Output the [x, y] coordinate of the center of the cell containing the given text.  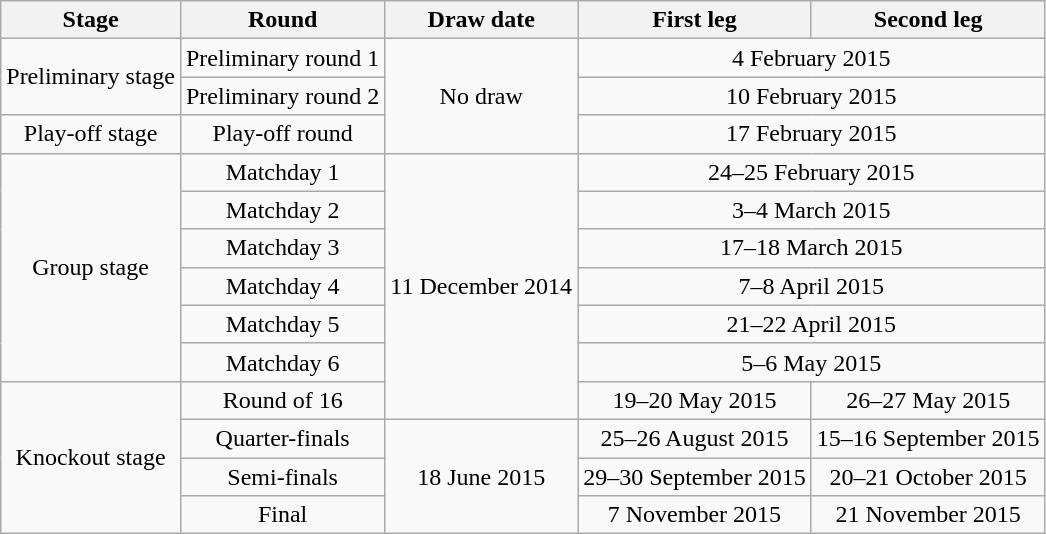
Matchday 3 [282, 248]
Matchday 2 [282, 210]
7–8 April 2015 [812, 286]
Preliminary round 1 [282, 58]
Group stage [91, 267]
17 February 2015 [812, 134]
5–6 May 2015 [812, 362]
15–16 September 2015 [928, 438]
26–27 May 2015 [928, 400]
3–4 March 2015 [812, 210]
24–25 February 2015 [812, 172]
10 February 2015 [812, 96]
25–26 August 2015 [695, 438]
21 November 2015 [928, 515]
Stage [91, 20]
No draw [482, 96]
20–21 October 2015 [928, 477]
First leg [695, 20]
19–20 May 2015 [695, 400]
11 December 2014 [482, 286]
Matchday 1 [282, 172]
Quarter-finals [282, 438]
4 February 2015 [812, 58]
Preliminary round 2 [282, 96]
Matchday 6 [282, 362]
29–30 September 2015 [695, 477]
Preliminary stage [91, 77]
Knockout stage [91, 457]
Play-off stage [91, 134]
Round [282, 20]
21–22 April 2015 [812, 324]
Second leg [928, 20]
17–18 March 2015 [812, 248]
Final [282, 515]
Matchday 5 [282, 324]
Matchday 4 [282, 286]
Round of 16 [282, 400]
Play-off round [282, 134]
18 June 2015 [482, 476]
Semi-finals [282, 477]
7 November 2015 [695, 515]
Draw date [482, 20]
